For the text-containing cell, return its midpoint in (X, Y) coordinate format. 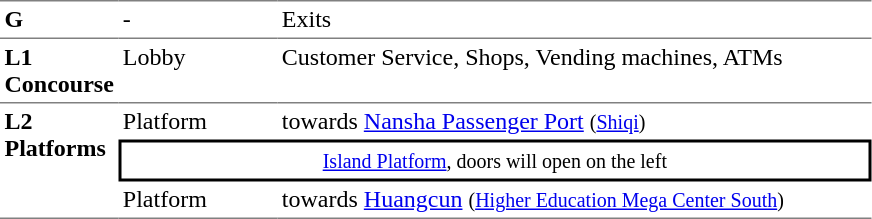
Platform (198, 122)
Lobby (198, 71)
towards Nansha Passenger Port (Shiqi) (574, 122)
Exits (574, 19)
Island Platform, doors will open on the left (494, 161)
G (59, 19)
Customer Service, Shops, Vending machines, ATMs (574, 71)
L1Concourse (59, 71)
- (198, 19)
